Locate the cell with the specified text and output its [x, y] center coordinate. 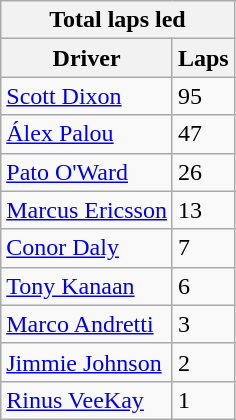
Driver [87, 58]
Álex Palou [87, 134]
Rinus VeeKay [87, 400]
Marco Andretti [87, 324]
26 [203, 172]
13 [203, 210]
47 [203, 134]
Marcus Ericsson [87, 210]
7 [203, 248]
Pato O'Ward [87, 172]
2 [203, 362]
6 [203, 286]
Laps [203, 58]
95 [203, 96]
3 [203, 324]
Jimmie Johnson [87, 362]
Scott Dixon [87, 96]
Total laps led [118, 20]
1 [203, 400]
Conor Daly [87, 248]
Tony Kanaan [87, 286]
